Search for the cell housing the specified text and yield its (X, Y) center coordinate. 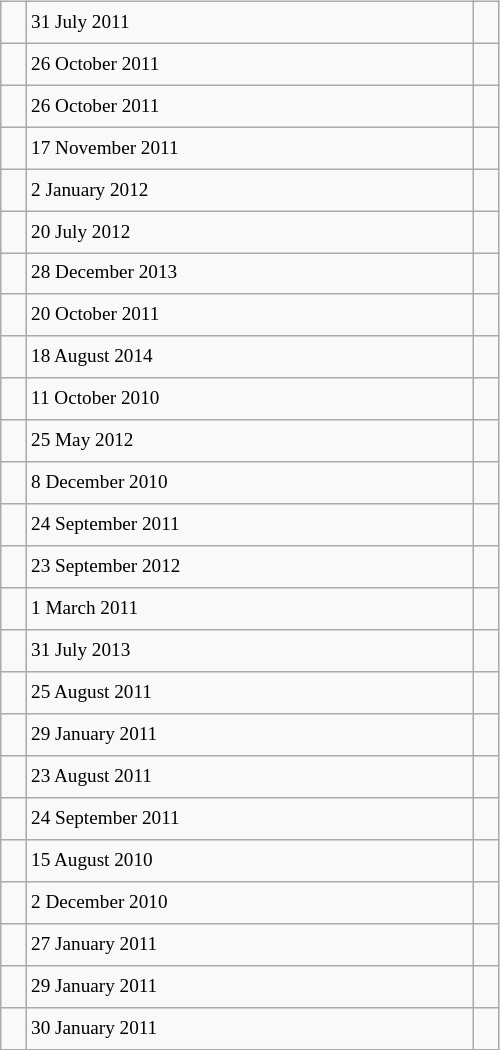
27 January 2011 (249, 944)
23 September 2012 (249, 567)
1 March 2011 (249, 609)
25 August 2011 (249, 693)
20 July 2012 (249, 232)
11 October 2010 (249, 399)
2 December 2010 (249, 902)
28 December 2013 (249, 274)
31 July 2013 (249, 651)
31 July 2011 (249, 22)
15 August 2010 (249, 861)
30 January 2011 (249, 1028)
2 January 2012 (249, 190)
25 May 2012 (249, 441)
20 October 2011 (249, 315)
23 August 2011 (249, 777)
18 August 2014 (249, 357)
8 December 2010 (249, 483)
17 November 2011 (249, 148)
